From the cell containing the given text, extract its center point as [X, Y] coordinate. 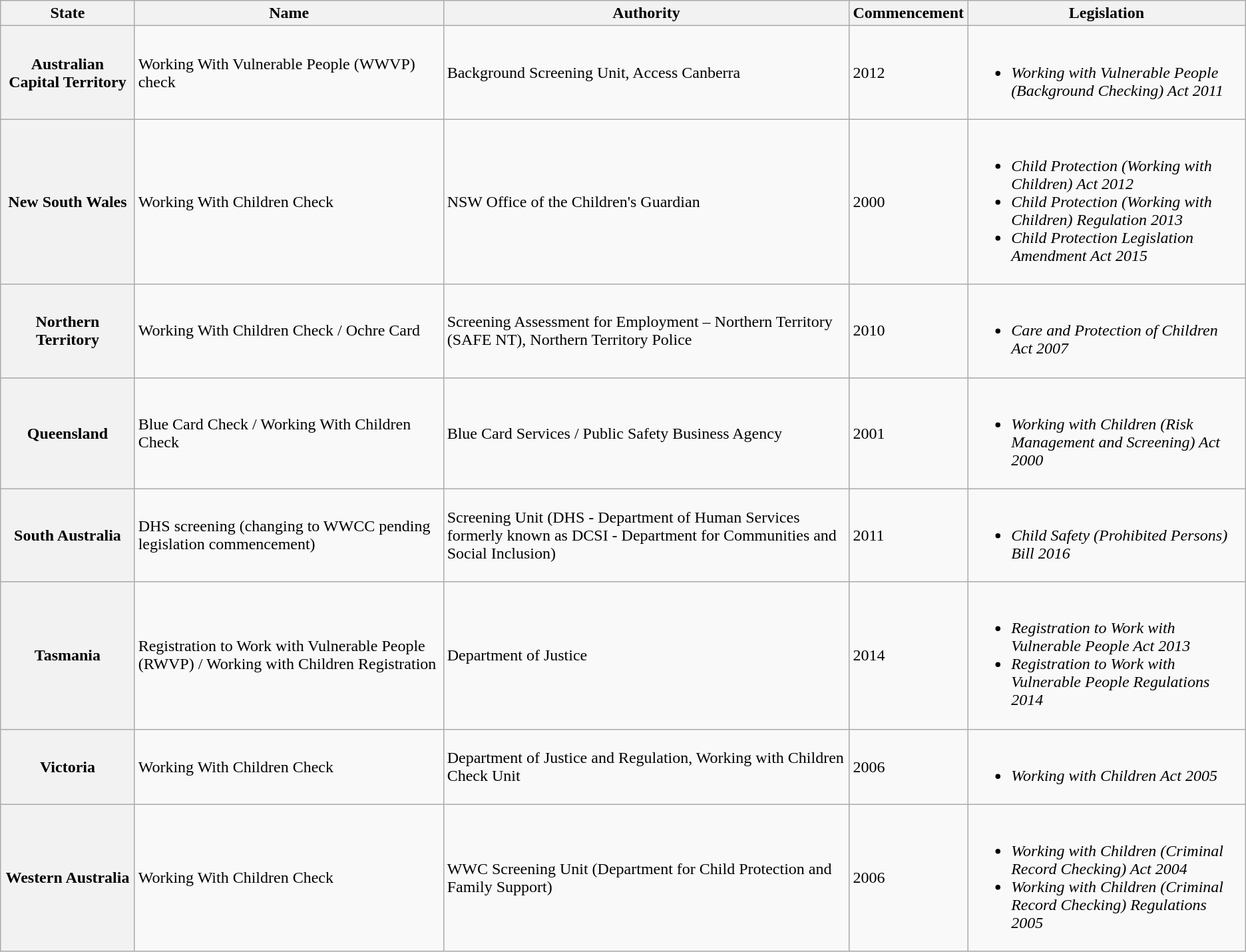
Western Australia [68, 877]
WWC Screening Unit (Department for Child Protection and Family Support) [646, 877]
State [68, 13]
NSW Office of the Children's Guardian [646, 202]
2014 [909, 655]
Legislation [1107, 13]
Queensland [68, 433]
Australian Capital Territory [68, 73]
2001 [909, 433]
2010 [909, 331]
Authority [646, 13]
Department of Justice and Regulation, Working with Children Check Unit [646, 767]
Victoria [68, 767]
Blue Card Check / Working With Children Check [289, 433]
Working with Vulnerable People (Background Checking) Act 2011 [1107, 73]
South Australia [68, 535]
Working with Children Act 2005 [1107, 767]
Background Screening Unit, Access Canberra [646, 73]
Name [289, 13]
Registration to Work with Vulnerable People Act 2013Registration to Work with Vulnerable People Regulations 2014 [1107, 655]
Working With Vulnerable People (WWVP) check [289, 73]
2012 [909, 73]
Tasmania [68, 655]
Care and Protection of Children Act 2007 [1107, 331]
Registration to Work with Vulnerable People (RWVP) / Working with Children Registration [289, 655]
Department of Justice [646, 655]
DHS screening (changing to WWCC pending legislation commencement) [289, 535]
2011 [909, 535]
Blue Card Services / Public Safety Business Agency [646, 433]
Working with Children (Criminal Record Checking) Act 2004Working with Children (Criminal Record Checking) Regulations 2005 [1107, 877]
2000 [909, 202]
New South Wales [68, 202]
Working With Children Check / Ochre Card [289, 331]
Screening Unit (DHS - Department of Human Services formerly known as DCSI - Department for Communities and Social Inclusion) [646, 535]
Screening Assessment for Employment – Northern Territory (SAFE NT), Northern Territory Police [646, 331]
Northern Territory [68, 331]
Child Safety (Prohibited Persons) Bill 2016 [1107, 535]
Working with Children (Risk Management and Screening) Act 2000 [1107, 433]
Commencement [909, 13]
